Capture the cell that displays the provided text and extract its [x, y] central coordinate. 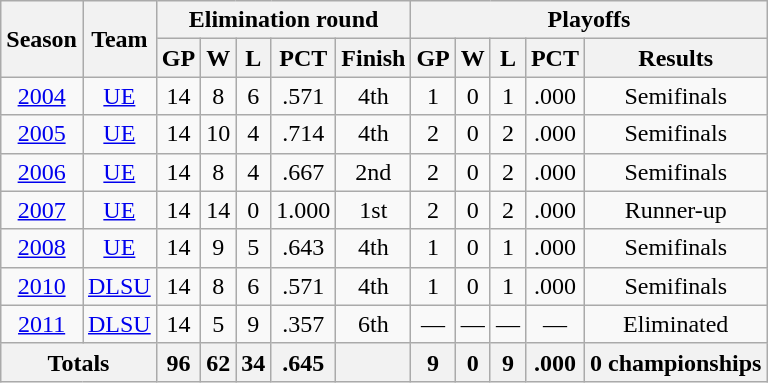
2nd [374, 172]
Team [119, 39]
Results [675, 58]
Eliminated [675, 324]
2007 [42, 210]
10 [218, 134]
.357 [304, 324]
.643 [304, 248]
Playoffs [589, 20]
2004 [42, 96]
2005 [42, 134]
Finish [374, 58]
.667 [304, 172]
1.000 [304, 210]
Runner-up [675, 210]
34 [254, 362]
2006 [42, 172]
2011 [42, 324]
2008 [42, 248]
.714 [304, 134]
2010 [42, 286]
0 championships [675, 362]
6th [374, 324]
96 [178, 362]
Elimination round [284, 20]
.645 [304, 362]
Season [42, 39]
1st [374, 210]
62 [218, 362]
Totals [78, 362]
